Locate the cell with the specified text and output its (X, Y) center coordinate. 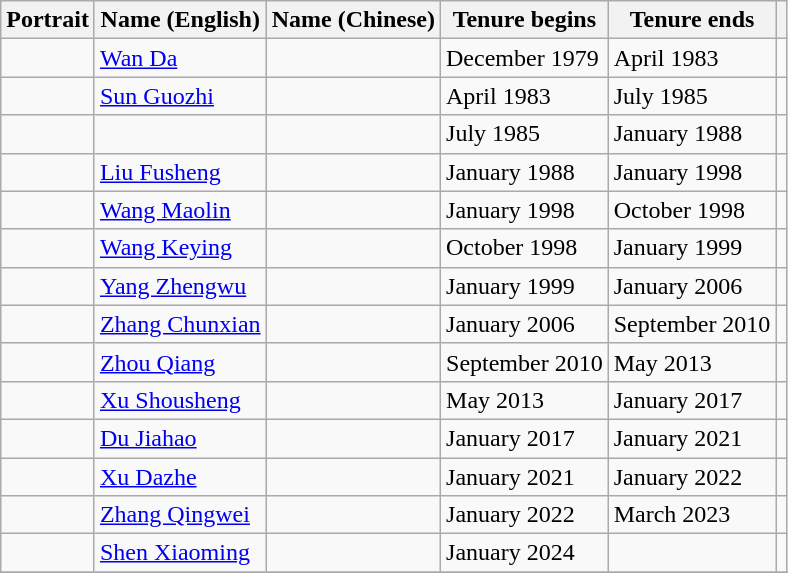
Shen Xiaoming (180, 553)
Zhou Qiang (180, 362)
Xu Shousheng (180, 400)
Portrait (48, 20)
Sun Guozhi (180, 96)
Zhang Chunxian (180, 324)
January 2024 (525, 553)
Xu Dazhe (180, 477)
Tenure begins (525, 20)
Wang Maolin (180, 210)
Name (English) (180, 20)
Yang Zhengwu (180, 286)
Liu Fusheng (180, 172)
Name (Chinese) (353, 20)
Tenure ends (692, 20)
Zhang Qingwei (180, 515)
December 1979 (525, 58)
March 2023 (692, 515)
Wang Keying (180, 248)
Du Jiahao (180, 438)
Wan Da (180, 58)
